Return [X, Y] of the center of cell containing provided text 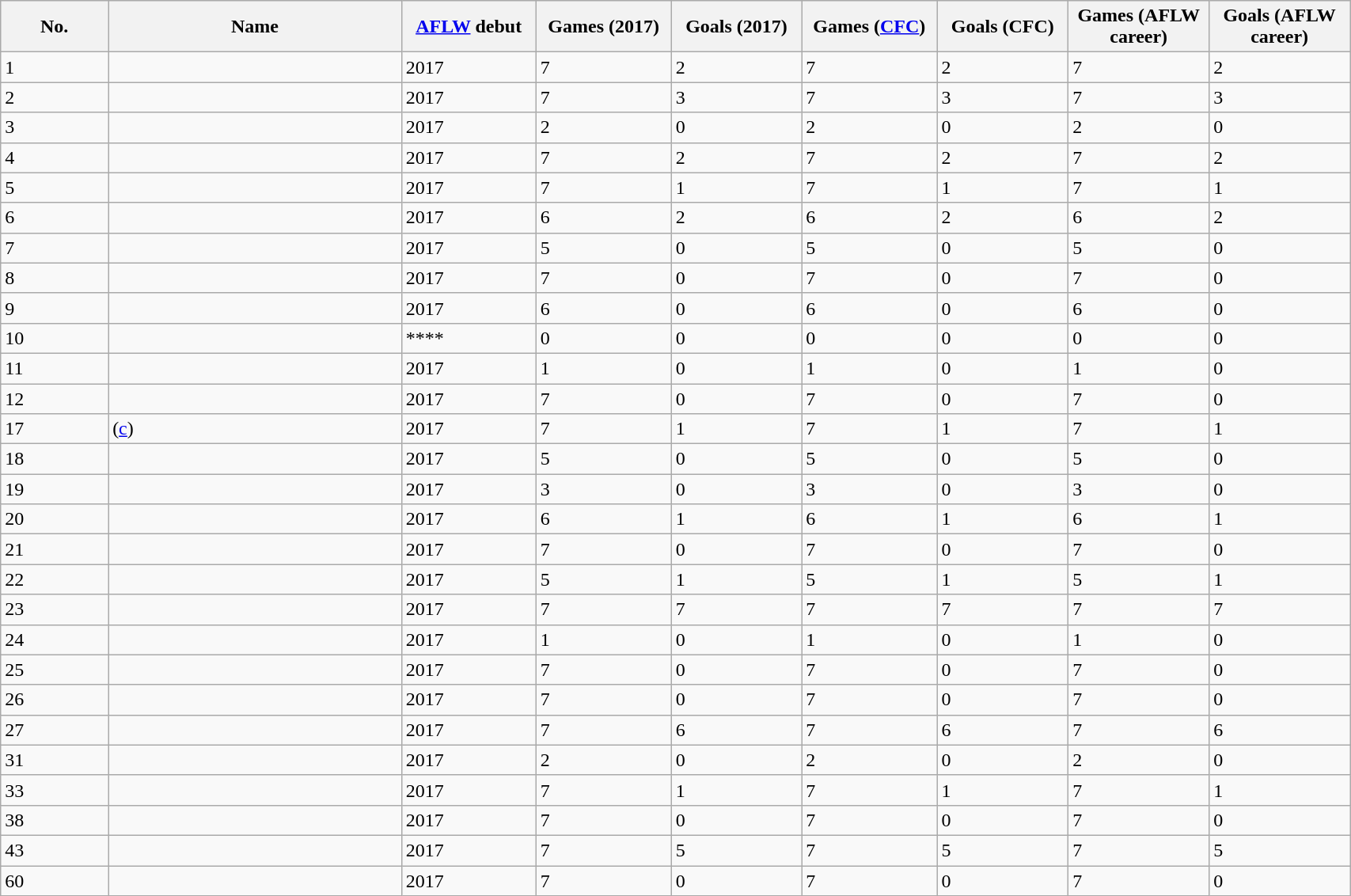
26 [55, 700]
No. [55, 27]
4 [55, 158]
22 [55, 579]
11 [55, 368]
Goals (CFC) [1003, 27]
8 [55, 278]
24 [55, 640]
38 [55, 820]
Games (AFLW career) [1139, 27]
Goals (AFLW career) [1280, 27]
9 [55, 308]
**** [469, 338]
Goals (2017) [736, 27]
10 [55, 338]
Games (2017) [603, 27]
27 [55, 730]
60 [55, 881]
17 [55, 429]
20 [55, 519]
21 [55, 549]
43 [55, 850]
19 [55, 489]
Games (CFC) [869, 27]
23 [55, 609]
25 [55, 670]
12 [55, 398]
33 [55, 790]
AFLW debut [469, 27]
18 [55, 459]
(c) [255, 429]
31 [55, 760]
Name [255, 27]
